Capture the cell that displays the provided text and extract its [x, y] central coordinate. 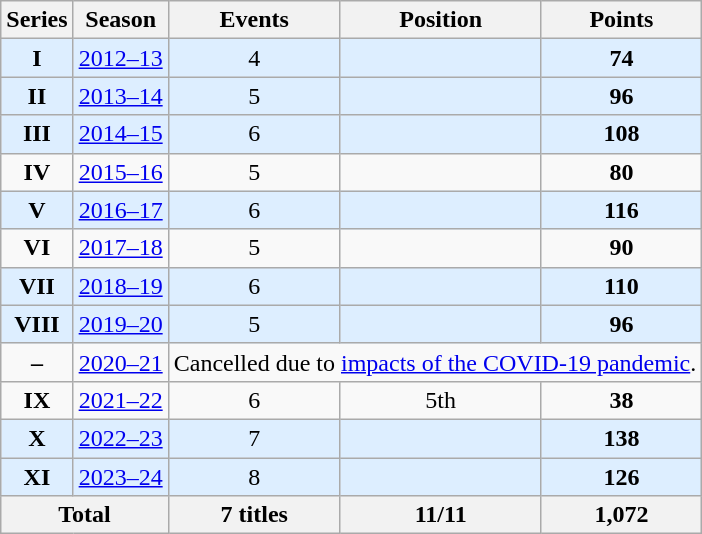
108 [622, 134]
VI [37, 248]
38 [622, 400]
V [37, 210]
Season [120, 20]
90 [622, 248]
138 [622, 438]
11/11 [440, 515]
80 [622, 172]
7 titles [254, 515]
Series [37, 20]
5th [440, 400]
7 [254, 438]
2014–15 [120, 134]
IX [37, 400]
2020–21 [120, 362]
Points [622, 20]
2017–18 [120, 248]
116 [622, 210]
126 [622, 477]
IV [37, 172]
2022–23 [120, 438]
2016–17 [120, 210]
Cancelled due to impacts of the COVID-19 pandemic. [435, 362]
I [37, 58]
2019–20 [120, 324]
8 [254, 477]
Events [254, 20]
4 [254, 58]
VIII [37, 324]
Total [84, 515]
XI [37, 477]
III [37, 134]
– [37, 362]
II [37, 96]
VII [37, 286]
2012–13 [120, 58]
2023–24 [120, 477]
2015–16 [120, 172]
1,072 [622, 515]
2013–14 [120, 96]
2018–19 [120, 286]
110 [622, 286]
74 [622, 58]
Position [440, 20]
2021–22 [120, 400]
X [37, 438]
